Extract the (X, Y) coordinate from the center of the cell holding the provided text.  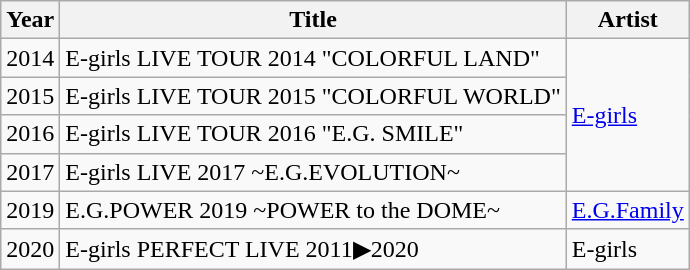
E-girls LIVE TOUR 2016 "E.G. SMILE" (313, 134)
2019 (30, 210)
E-girls LIVE TOUR 2014 "COLORFUL LAND" (313, 58)
2016 (30, 134)
2017 (30, 172)
2020 (30, 249)
Year (30, 20)
Title (313, 20)
E-girls PERFECT LIVE 2011▶2020 (313, 249)
2015 (30, 96)
E-girls LIVE 2017 ~E.G.EVOLUTION~ (313, 172)
E.G.Family (628, 210)
E-girls LIVE TOUR 2015 "COLORFUL WORLD" (313, 96)
Artist (628, 20)
E.G.POWER 2019 ~POWER to the DOME~ (313, 210)
2014 (30, 58)
